Find where the given text appears and provide that cell's center as (X, Y) coordinate. 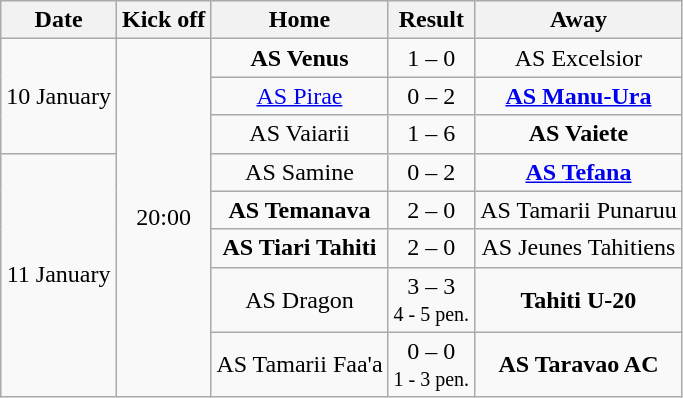
AS Pirae (300, 96)
0 – 0 1 - 3 pen. (432, 364)
Result (432, 20)
Away (579, 20)
20:00 (163, 218)
AS Samine (300, 172)
Home (300, 20)
AS Venus (300, 58)
1 – 0 (432, 58)
AS Jeunes Tahitiens (579, 248)
Kick off (163, 20)
AS Tefana (579, 172)
AS Vaiete (579, 134)
11 January (59, 275)
10 January (59, 96)
AS Dragon (300, 300)
AS Tamarii Faa'a (300, 364)
Tahiti U-20 (579, 300)
AS Tiari Tahiti (300, 248)
AS Vaiarii (300, 134)
3 – 3 4 - 5 pen. (432, 300)
AS Tamarii Punaruu (579, 210)
AS Taravao AC (579, 364)
AS Excelsior (579, 58)
AS Manu-Ura (579, 96)
AS Temanava (300, 210)
Date (59, 20)
1 – 6 (432, 134)
